Scan for the cell matching the given text and deliver its (X, Y) coordinate at center. 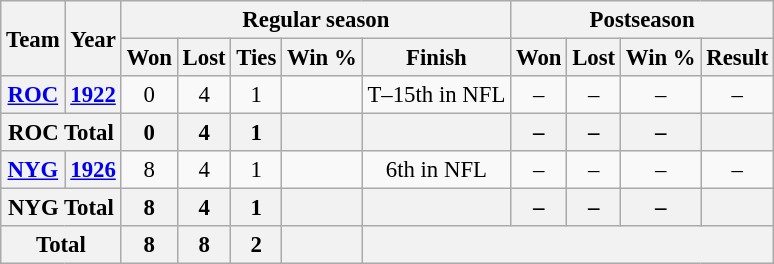
Finish (436, 58)
ROC (33, 95)
NYG (33, 170)
Postseason (642, 20)
Regular season (316, 20)
NYG Total (61, 208)
T–15th in NFL (436, 95)
Ties (256, 58)
2 (256, 245)
1922 (93, 95)
Team (33, 38)
Total (61, 245)
1926 (93, 170)
Result (738, 58)
Year (93, 38)
6th in NFL (436, 170)
ROC Total (61, 133)
